Detect which cell encompasses the target text, then output its [x, y] center coordinate. 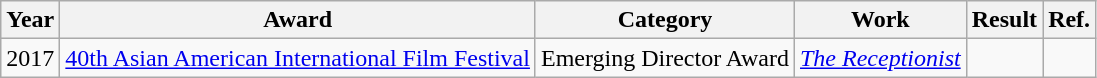
Year [30, 20]
Result [1004, 20]
Emerging Director Award [664, 58]
Ref. [1070, 20]
The Receptionist [880, 58]
Category [664, 20]
Award [298, 20]
Work [880, 20]
40th Asian American International Film Festival [298, 58]
2017 [30, 58]
